Capture the cell that displays the provided text and extract its (x, y) central coordinate. 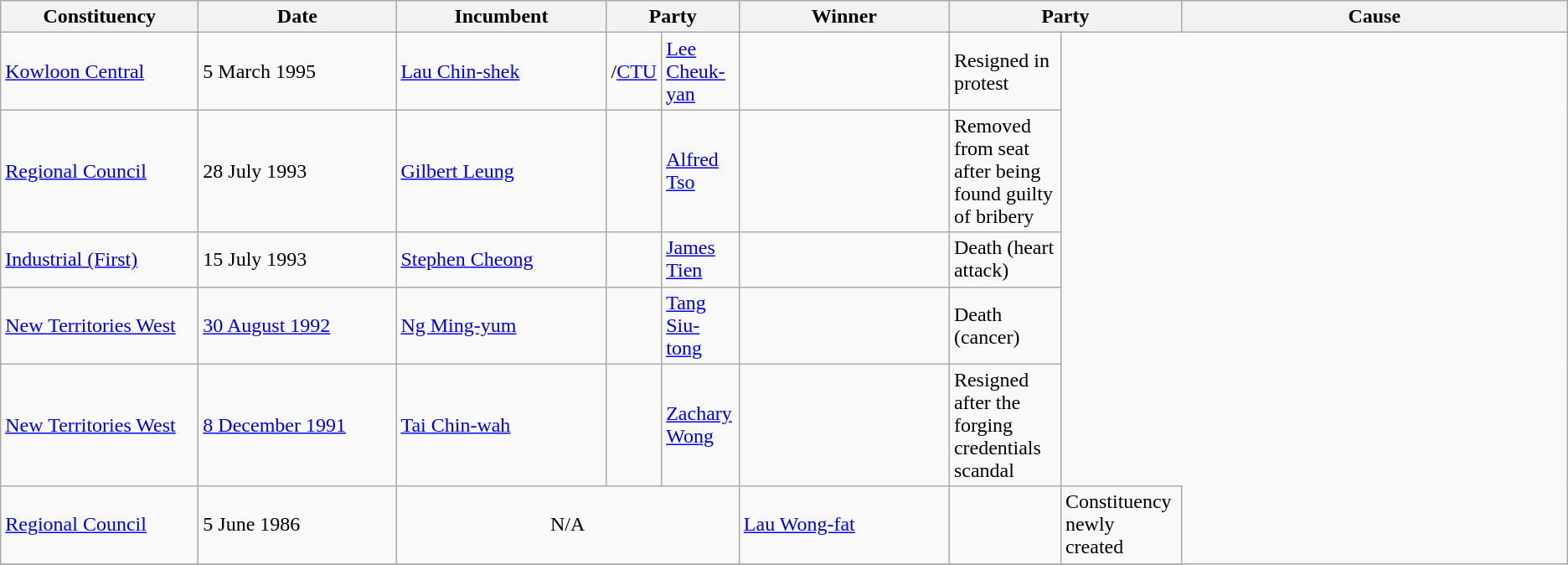
Incumbent (501, 17)
Lau Chin-shek (501, 71)
15 July 1993 (297, 260)
Stephen Cheong (501, 260)
Date (297, 17)
Alfred Tso (700, 171)
Cause (1374, 17)
Tang Siu-tong (700, 325)
Constituency newly created (1121, 525)
Death (heart attack) (1005, 260)
/CTU (634, 71)
30 August 1992 (297, 325)
Death (cancer) (1005, 325)
Zachary Wong (700, 425)
Kowloon Central (100, 71)
Resigned after the forging credentials scandal (1005, 425)
28 July 1993 (297, 171)
Ng Ming-yum (501, 325)
Lee Cheuk-yan (700, 71)
Lau Wong-fat (844, 525)
Winner (844, 17)
N/A (568, 525)
James Tien (700, 260)
5 March 1995 (297, 71)
Resigned in protest (1005, 71)
Gilbert Leung (501, 171)
5 June 1986 (297, 525)
Constituency (100, 17)
8 December 1991 (297, 425)
Removed from seat after being found guilty of bribery (1005, 171)
Tai Chin-wah (501, 425)
Industrial (First) (100, 260)
